Return [X, Y] of the center of cell containing provided text 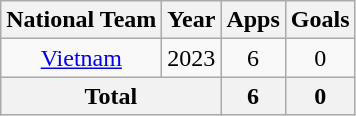
National Team [82, 20]
Goals [320, 20]
Total [111, 96]
2023 [192, 58]
Vietnam [82, 58]
Year [192, 20]
Apps [253, 20]
